Locate the cell with the specified text and output its [X, Y] center coordinate. 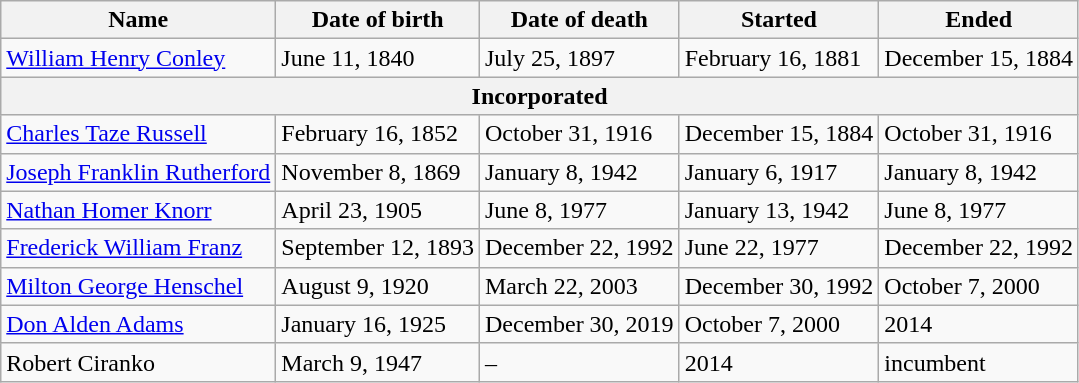
August 9, 1920 [378, 286]
January 13, 1942 [779, 210]
June 11, 1840 [378, 58]
December 30, 1992 [779, 286]
Don Alden Adams [138, 324]
Incorporated [540, 96]
Charles Taze Russell [138, 134]
April 23, 1905 [378, 210]
Milton George Henschel [138, 286]
William Henry Conley [138, 58]
June 22, 1977 [779, 248]
February 16, 1852 [378, 134]
February 16, 1881 [779, 58]
– [579, 362]
March 22, 2003 [579, 286]
November 8, 1869 [378, 172]
incumbent [979, 362]
Joseph Franklin Rutherford [138, 172]
Date of birth [378, 20]
September 12, 1893 [378, 248]
March 9, 1947 [378, 362]
January 16, 1925 [378, 324]
Started [779, 20]
January 6, 1917 [779, 172]
Name [138, 20]
Date of death [579, 20]
July 25, 1897 [579, 58]
Robert Ciranko [138, 362]
Frederick William Franz [138, 248]
Nathan Homer Knorr [138, 210]
December 30, 2019 [579, 324]
Ended [979, 20]
